Detect which cell encompasses the target text, then output its [x, y] center coordinate. 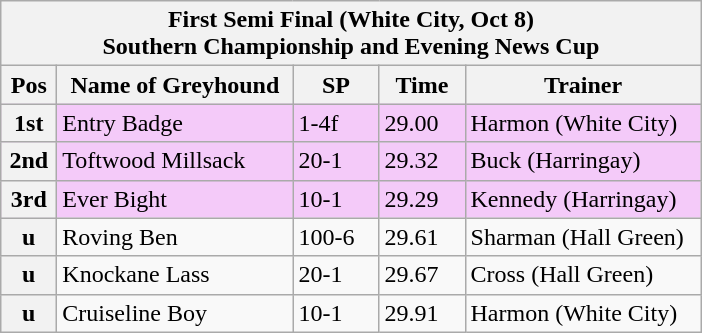
29.29 [422, 199]
29.00 [422, 123]
Sharman (Hall Green) [583, 237]
Kennedy (Harringay) [583, 199]
SP [336, 85]
First Semi Final (White City, Oct 8)Southern Championship and Evening News Cup [351, 34]
Ever Bight [175, 199]
Entry Badge [175, 123]
Knockane Lass [175, 275]
Name of Greyhound [175, 85]
1st [29, 123]
Trainer [583, 85]
Toftwood Millsack [175, 161]
29.61 [422, 237]
Time [422, 85]
Cross (Hall Green) [583, 275]
29.67 [422, 275]
Pos [29, 85]
Cruiseline Boy [175, 313]
Roving Ben [175, 237]
Buck (Harringay) [583, 161]
3rd [29, 199]
100-6 [336, 237]
29.32 [422, 161]
1-4f [336, 123]
2nd [29, 161]
29.91 [422, 313]
